Scan for the cell matching the given text and deliver its (x, y) coordinate at center. 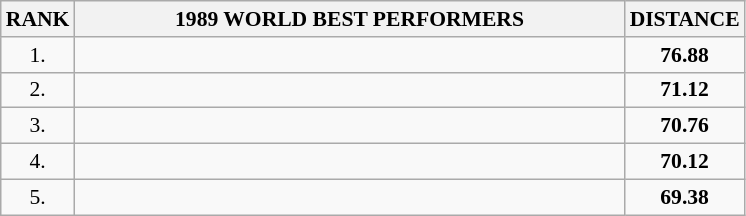
3. (38, 126)
70.12 (685, 162)
DISTANCE (685, 19)
RANK (38, 19)
4. (38, 162)
1. (38, 55)
5. (38, 197)
1989 WORLD BEST PERFORMERS (349, 19)
70.76 (685, 126)
76.88 (685, 55)
2. (38, 90)
71.12 (685, 90)
69.38 (685, 197)
